Output the (X, Y) coordinate of the center of the cell containing the given text.  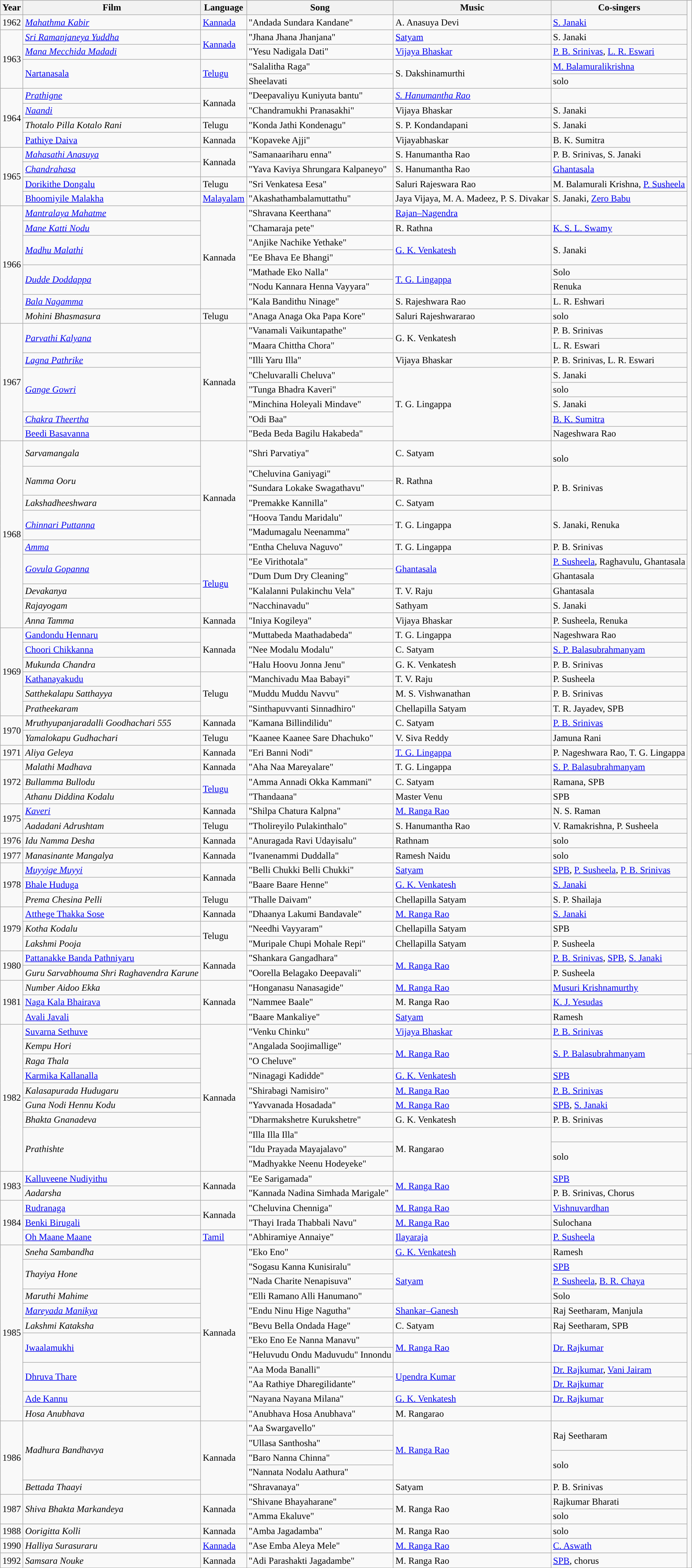
"Illa Illa Illa" (320, 1134)
"Hoova Tandu Maridalu" (320, 518)
1984 (12, 1223)
Film (112, 8)
T. R. Jayadev, SPB (619, 709)
"Kaanee Kaanee Sare Dhachuko" (320, 738)
Aliya Geleya (112, 753)
Master Venu (472, 797)
Yamalokapu Gudhachari (112, 738)
"Muddu Muddu Navvu" (320, 694)
Lakshmi Pooja (112, 944)
"Chamaraja pete" (320, 228)
1979 (12, 929)
"Amma Ekaluve" (320, 1516)
Jamuna Rani (619, 738)
"Ase Emba Aleya Mele" (320, 1546)
Vijayabhaskar (472, 140)
"Sinthapuvvanti Sinnadhiro" (320, 709)
Namma Ooru (112, 481)
"Samanaariharu enna" (320, 154)
Malathi Madhava (112, 767)
Dudde Doddappa (112, 279)
"Shri Parvatiya" (320, 454)
"Shivane Bhayaharane" (320, 1502)
1964 (12, 118)
"Shravana Keerthana" (320, 213)
L. R. Eswari (619, 345)
"Yavvanada Hosadada" (320, 1105)
Sri Ramanjaneya Yuddha (112, 37)
"Mathade Eko Nalla" (320, 272)
"Minchina Holeyali Mindave" (320, 404)
Raj Seetharam (619, 1436)
Kathanayakudu (112, 679)
Avali Javali (112, 1017)
"Aa Rathiye Dharegilidante" (320, 1384)
"Adi Parashakti Jagadambe" (320, 1560)
"Abhiramiye Annaiye" (320, 1237)
Pathiye Daiva (112, 140)
Saluri Rajeswara Rao (472, 184)
"Nacchinavadu" (320, 606)
Saluri Rajeshwararao (472, 316)
"Anuragada Ravi Udayisalu" (320, 841)
Mukunda Chandra (112, 664)
Sarvamangala (112, 454)
Guna Nodi Hennu Kodu (112, 1105)
Atthege Thakka Sose (112, 914)
1985 (12, 1333)
N. S. Raman (619, 811)
"Ivanenammi Duddalla" (320, 855)
1962 (12, 22)
"Yesu Nadigala Dati" (320, 52)
"Sogasu Kanna Kunisiralu" (320, 1267)
Ade Kannu (112, 1399)
Year (12, 8)
Gange Gowri (112, 389)
"Kannada Nadina Simhada Marigale" (320, 1193)
M. Balamuralikrishna (619, 66)
Thayiya Hone (112, 1274)
Bhakta Gnanadeva (112, 1120)
Athanu Diddina Kodalu (112, 797)
"Nee Modalu Modalu" (320, 650)
"Shirabagi Namisiro" (320, 1090)
"Nodu Kannara Henna Vayyara" (320, 287)
"Sundara Lokake Swagathavu" (320, 488)
Suvarna Sethuve (112, 1032)
Madhura Bandhavya (112, 1450)
"Anaga Anaga Oka Papa Kore" (320, 316)
Chandrahasa (112, 169)
Upendra Kumar (472, 1377)
SPB, P. Susheela, P. B. Srinivas (619, 870)
"Jhana Jhana Jhanjana" (320, 37)
Language (224, 8)
Shiva Bhakta Markandeya (112, 1509)
1967 (12, 382)
Govula Gopanna (112, 569)
Manasinante Mangalya (112, 855)
"Eri Banni Nodi" (320, 753)
Mana Mecchida Madadi (112, 52)
Musuri Krishnamurthy (619, 988)
Bullamma Bullodu (112, 782)
Oh Maane Maane (112, 1237)
"Honganasu Nanasagide" (320, 988)
P. B. Srinivas, Chorus (619, 1193)
Thotalo Pilla Kotalo Rani (112, 125)
"Elli Ramano Alli Hanumano" (320, 1296)
"Needhi Vayyaram" (320, 929)
P. Susheela, Raghavulu, Ghantasala (619, 562)
Bhale Huduga (112, 885)
M. Balamurali Krishna, P. Susheela (619, 184)
V. Ramakrishna, P. Susheela (619, 826)
Anna Tamma (112, 620)
"Kamana Billindilidu" (320, 723)
"Thalle Daivam" (320, 900)
"Aa Moda Banalli" (320, 1370)
"Dhaanya Lakumi Bandavale" (320, 914)
Dr. Rajkumar, Vani Jairam (619, 1370)
S. Rajeshwara Rao (472, 301)
"O Cheluve" (320, 1061)
Sathyam (472, 606)
Bettada Thaayi (112, 1487)
Amma (112, 547)
"Nayana Nayana Milana" (320, 1399)
Aadadani Adrushtam (112, 826)
Nartanasala (112, 74)
1990 (12, 1546)
S. Janaki, Zero Babu (619, 199)
"Ninagagi Kadidde" (320, 1076)
Prathigne (112, 96)
P. Nageshwara Rao, T. G. Lingappa (619, 753)
"Kopaveke Ajji" (320, 140)
Rudranaga (112, 1208)
1980 (12, 966)
"Nada Charite Nenapisuva" (320, 1281)
Kalasapurada Hudugaru (112, 1090)
"Madhyakke Neenu Hodeyeke" (320, 1164)
"Cheluvaralli Cheluva" (320, 375)
"Thayi Irada Thabbali Navu" (320, 1223)
P. Susheela, B. R. Chaya (619, 1281)
"Maara Chittha Chora" (320, 345)
"Akashathambalamuttathu" (320, 199)
Pratheekaram (112, 709)
"Dum Dum Dry Cleaning" (320, 576)
SPB, chorus (619, 1560)
Sulochana (619, 1223)
"Oorella Belagako Deepavali" (320, 973)
1969 (12, 672)
1965 (12, 176)
1963 (12, 59)
"Yava Kaviya Shrungara Kalpaneyo" (320, 169)
"Kala Bandithu Ninage" (320, 301)
"Dharmakshetre Kurukshetre" (320, 1120)
Ramesh Naidu (472, 855)
Lagna Pathrike (112, 360)
Kempu Hori (112, 1046)
L. R. Eshwari (619, 301)
Gandondu Hennaru (112, 635)
Pattanakke Banda Pathniyaru (112, 958)
Idu Namma Desha (112, 841)
SPB, S. Janaki (619, 1105)
"Angalada Soojimallige" (320, 1046)
1976 (12, 841)
"Nammee Baale" (320, 1002)
Raj Seetharam, SPB (619, 1325)
"Venku Chinku" (320, 1032)
S. P. Shailaja (619, 900)
"Beda Beda Bagilu Hakabeda" (320, 434)
Sneha Sambandha (112, 1252)
Mruthyupanjaradalli Goodhachari 555 (112, 723)
Ilayaraja (472, 1237)
"Anubhava Hosa Anubhava" (320, 1414)
"Tunga Bhadra Kaveri" (320, 389)
"Deepavaliyu Kuniyuta bantu" (320, 96)
S. Dakshinamurthi (472, 74)
P. Susheela, Renuka (619, 620)
1987 (12, 1509)
"Iniya Kogileya" (320, 620)
P. B. Srinivas, S. Janaki (619, 154)
Rajan–Nagendra (472, 213)
"Shilpa Chatura Kalpna" (320, 811)
Ramana, SPB (619, 782)
Mane Katti Nodu (112, 228)
Kalluveene Nudiyithu (112, 1179)
"Muripale Chupi Mohale Repi" (320, 944)
"Anjike Nachike Yethake" (320, 243)
"Sri Venkatesa Eesa" (320, 184)
Vishnuvardhan (619, 1208)
"Belli Chukki Belli Chukki" (320, 870)
"Salalitha Raga" (320, 66)
"Halu Hoovu Jonna Jenu" (320, 664)
Samsara Nouke (112, 1560)
"Ee Virithotala" (320, 562)
Madhu Malathi (112, 250)
Dhruva Thare (112, 1377)
"Manchivadu Maa Babayi" (320, 679)
Aadarsha (112, 1193)
Tamil (224, 1237)
S. Janaki, Renuka (619, 525)
"Cheluvina Ganiyagi" (320, 474)
"Ullasa Santhosha" (320, 1443)
1970 (12, 731)
S. P. Kondandapani (472, 125)
Chinnari Puttanna (112, 525)
Song (320, 8)
Sheelavati (320, 81)
Co-singers (619, 8)
1983 (12, 1186)
"Ee Bhava Ee Bhangi" (320, 257)
Mahathma Kabir (112, 22)
Shankar–Ganesh (472, 1311)
1968 (12, 535)
1972 (12, 782)
Beedi Basavanna (112, 434)
Naandi (112, 110)
1982 (12, 1098)
1988 (12, 1531)
Prema Chesina Pelli (112, 900)
K. J. Yesudas (619, 1002)
Karmika Kallanalla (112, 1076)
"Vanamali Vaikuntapathe" (320, 331)
Rajkumar Bharati (619, 1502)
Guru Sarvabhouma Shri Raghavendra Karune (112, 973)
"Shravanaya" (320, 1487)
"Madumagalu Neenamma" (320, 532)
1977 (12, 855)
Benki Birugali (112, 1223)
"Heluvudu Ondu Maduvudu" Innondu (320, 1355)
Mareyada Manikya (112, 1311)
Lakshadheeshwara (112, 503)
Bhoomiyile Malakha (112, 199)
"Kalalanni Pulakinchu Vela" (320, 591)
Halliya Surasuraru (112, 1546)
Oorigitta Kolli (112, 1531)
Jaya Vijaya, M. A. Madeez, P. S. Divakar (472, 199)
Satthekalapu Satthayya (112, 694)
Raga Thala (112, 1061)
Music (472, 8)
Mantralaya Mahatme (112, 213)
1992 (12, 1560)
"Bevu Bella Ondada Hage" (320, 1325)
"Eko Eno" (320, 1252)
Mohini Bhasmasura (112, 316)
Renuka (619, 287)
Rajayogam (112, 606)
"Andada Sundara Kandane" (320, 22)
Kotha Kodalu (112, 929)
1986 (12, 1458)
"Chandramukhi Pranasakhi" (320, 110)
1978 (12, 885)
Naga Kala Bhairava (112, 1002)
C. Aswath (619, 1546)
Devakanya (112, 591)
"Amba Jagadamba" (320, 1531)
P. B. Srinivas, SPB, S. Janaki (619, 958)
Kaveri (112, 811)
1975 (12, 819)
"Baare Mankaliye" (320, 1017)
1981 (12, 1002)
"Eko Eno Ee Nanna Manavu" (320, 1340)
Raj Seetharam, Manjula (619, 1311)
"Muttabeda Maathadabeda" (320, 635)
"Baare Baare Henne" (320, 885)
Choori Chikkanna (112, 650)
Chakra Theertha (112, 419)
Parvathi Kalyana (112, 338)
"Konda Jathi Kondenagu" (320, 125)
Mahasathi Anasuya (112, 154)
Hosa Anubhava (112, 1414)
Lakshmi Kataksha (112, 1325)
"Premakke Kannilla" (320, 503)
A. Anasuya Devi (472, 22)
"Illi Yaru Illa" (320, 360)
"Thandaana" (320, 797)
1966 (12, 265)
Prathishte (112, 1149)
"Endu Ninu Hige Nagutha" (320, 1311)
1971 (12, 753)
"Nannata Nodalu Aathura" (320, 1472)
Bala Nagamma (112, 301)
"Shankara Gangadhara" (320, 958)
"Aa Swargavello" (320, 1428)
M. S. Vishwanathan (472, 694)
Jwaalamukhi (112, 1347)
Rathnam (472, 841)
"Baro Nanna Chinna" (320, 1458)
"Idu Prayada Mayajalavo" (320, 1149)
"Entha Cheluva Naguvo" (320, 547)
Malayalam (224, 199)
"Aha Naa Mareyalare" (320, 767)
"Cheluvina Chenniga" (320, 1208)
Number Aidoo Ekka (112, 988)
V. Siva Reddy (472, 738)
"Tholireyilo Pulakinthalo" (320, 826)
"Ee Sarigamada" (320, 1179)
K. S. L. Swamy (619, 228)
"Odi Baa" (320, 419)
"Amma Annadi Okka Kammani" (320, 782)
Maruthi Mahime (112, 1296)
Dorikithe Dongalu (112, 184)
Muyyige Muyyi (112, 870)
